Search for the cell housing the specified text and yield its (x, y) center coordinate. 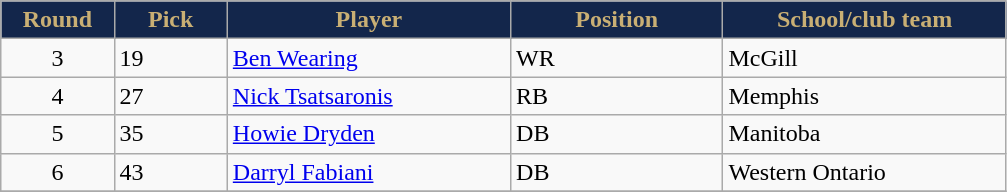
27 (170, 96)
5 (58, 134)
Nick Tsatsaronis (368, 96)
WR (617, 58)
Western Ontario (864, 172)
McGill (864, 58)
3 (58, 58)
School/club team (864, 20)
Pick (170, 20)
Manitoba (864, 134)
RB (617, 96)
Darryl Fabiani (368, 172)
Howie Dryden (368, 134)
43 (170, 172)
19 (170, 58)
Round (58, 20)
4 (58, 96)
Position (617, 20)
Player (368, 20)
Memphis (864, 96)
35 (170, 134)
Ben Wearing (368, 58)
6 (58, 172)
